Output the (x, y) coordinate of the center of the cell containing the given text.  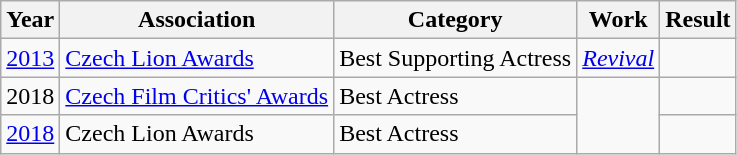
Czech Film Critics' Awards (197, 96)
Result (698, 20)
Revival (618, 58)
2013 (30, 58)
Association (197, 20)
Year (30, 20)
Work (618, 20)
Category (456, 20)
Best Supporting Actress (456, 58)
